Determine the [X, Y] coordinate at the center of the cell enclosing the given text.  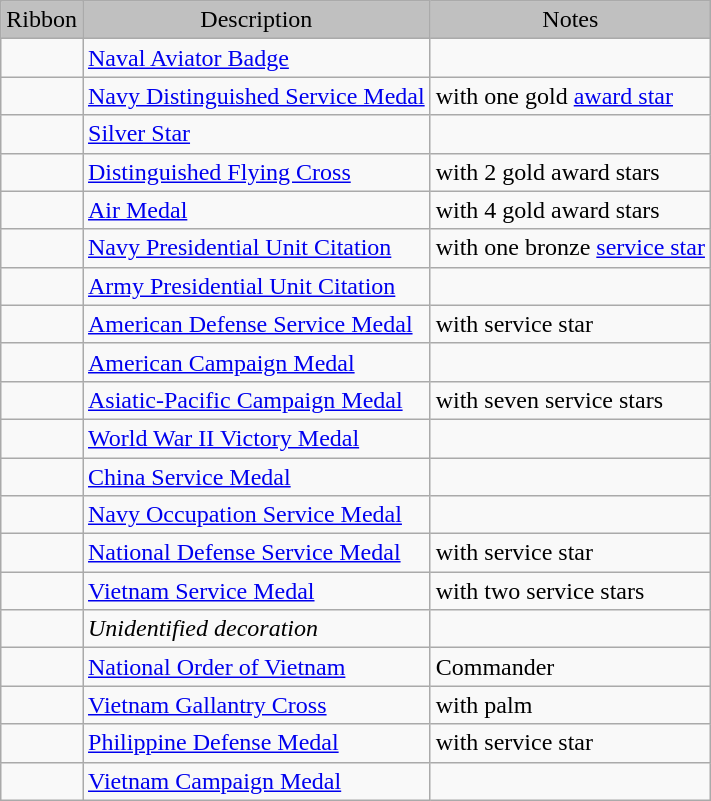
with palm [570, 705]
American Campaign Medal [256, 362]
Silver Star [256, 134]
with two service stars [570, 591]
Notes [570, 20]
World War II Victory Medal [256, 438]
with one bronze service star [570, 248]
Philippine Defense Medal [256, 743]
with one gold award star [570, 96]
Ribbon [42, 20]
Navy Presidential Unit Citation [256, 248]
Naval Aviator Badge [256, 58]
Unidentified decoration [256, 629]
Navy Occupation Service Medal [256, 515]
Commander [570, 667]
China Service Medal [256, 477]
Distinguished Flying Cross [256, 172]
with 4 gold award stars [570, 210]
Army Presidential Unit Citation [256, 286]
with 2 gold award stars [570, 172]
National Defense Service Medal [256, 553]
Vietnam Campaign Medal [256, 781]
Air Medal [256, 210]
Asiatic-Pacific Campaign Medal [256, 400]
Vietnam Service Medal [256, 591]
with seven service stars [570, 400]
Vietnam Gallantry Cross [256, 705]
Navy Distinguished Service Medal [256, 96]
American Defense Service Medal [256, 324]
Description [256, 20]
National Order of Vietnam [256, 667]
